Locate the cell with the specified text and output its [x, y] center coordinate. 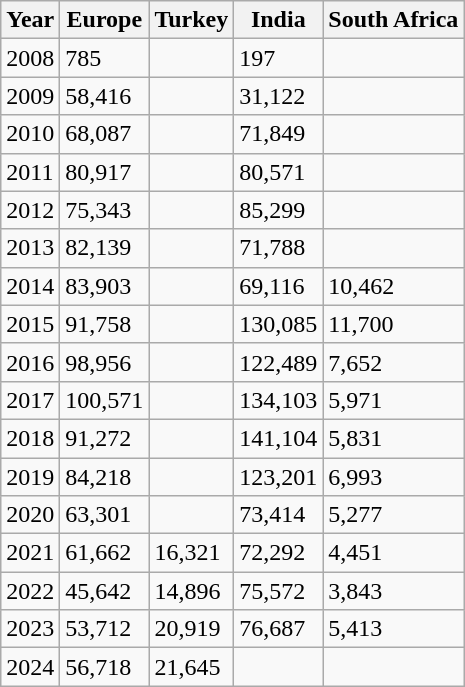
3,843 [394, 591]
2014 [30, 286]
2008 [30, 58]
2022 [30, 591]
72,292 [278, 553]
197 [278, 58]
2017 [30, 400]
2010 [30, 134]
Year [30, 20]
130,085 [278, 324]
10,462 [394, 286]
7,652 [394, 362]
91,758 [104, 324]
Europe [104, 20]
82,139 [104, 248]
73,414 [278, 515]
31,122 [278, 96]
21,645 [192, 667]
58,416 [104, 96]
2018 [30, 438]
2024 [30, 667]
5,413 [394, 629]
85,299 [278, 210]
South Africa [394, 20]
98,956 [104, 362]
56,718 [104, 667]
80,917 [104, 172]
134,103 [278, 400]
20,919 [192, 629]
2021 [30, 553]
11,700 [394, 324]
80,571 [278, 172]
2011 [30, 172]
71,849 [278, 134]
75,572 [278, 591]
123,201 [278, 477]
53,712 [104, 629]
5,277 [394, 515]
75,343 [104, 210]
141,104 [278, 438]
76,687 [278, 629]
68,087 [104, 134]
45,642 [104, 591]
2016 [30, 362]
2015 [30, 324]
2020 [30, 515]
16,321 [192, 553]
122,489 [278, 362]
100,571 [104, 400]
5,971 [394, 400]
785 [104, 58]
69,116 [278, 286]
14,896 [192, 591]
4,451 [394, 553]
2012 [30, 210]
61,662 [104, 553]
2023 [30, 629]
India [278, 20]
2019 [30, 477]
91,272 [104, 438]
Turkey [192, 20]
5,831 [394, 438]
83,903 [104, 286]
6,993 [394, 477]
2013 [30, 248]
63,301 [104, 515]
71,788 [278, 248]
2009 [30, 96]
84,218 [104, 477]
